Locate the cell with the specified text and output its [x, y] center coordinate. 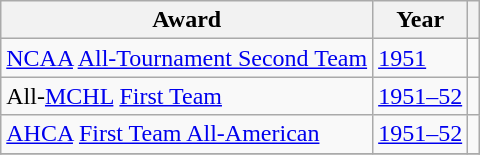
AHCA First Team All-American [187, 134]
1951 [420, 58]
NCAA All-Tournament Second Team [187, 58]
Award [187, 20]
Year [420, 20]
All-MCHL First Team [187, 96]
